Determine the (X, Y) coordinate at the center of the cell enclosing the given text.  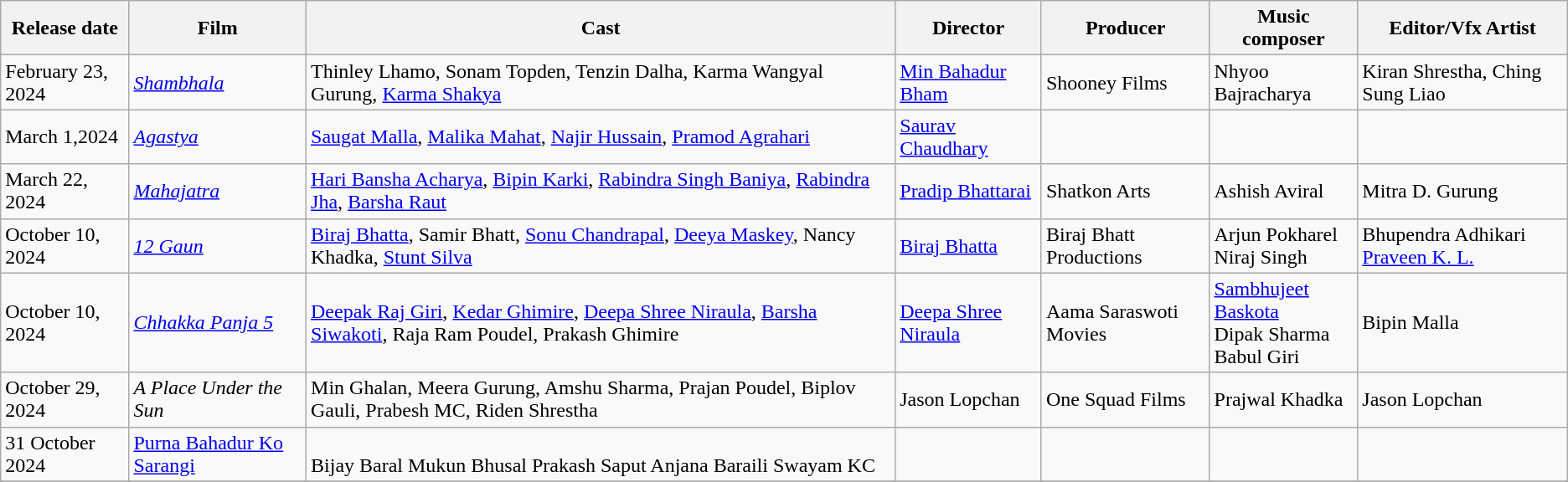
Hari Bansha Acharya, Bipin Karki, Rabindra Singh Baniya, Rabindra Jha, Barsha Raut (601, 191)
Ashish Aviral (1283, 191)
Deepa Shree Niraula (968, 323)
Thinley Lhamo, Sonam Topden, Tenzin Dalha, Karma Wangyal Gurung, Karma Shakya (601, 82)
Producer (1126, 28)
March 1,2024 (65, 137)
Chhakka Panja 5 (218, 323)
Bhupendra AdhikariPraveen K. L. (1462, 246)
October 29, 2024 (65, 400)
February 23, 2024 (65, 82)
Film (218, 28)
Editor/Vfx Artist (1462, 28)
Release date (65, 28)
Cast (601, 28)
Agastya (218, 137)
Arjun PokharelNiraj Singh (1283, 246)
Prajwal Khadka (1283, 400)
Purna Bahadur Ko Sarangi (218, 454)
12 Gaun (218, 246)
Aama Saraswoti Movies (1126, 323)
Sambhujeet BaskotaDipak SharmaBabul Giri (1283, 323)
Mahajatra (218, 191)
Shooney Films (1126, 82)
Deepak Raj Giri, Kedar Ghimire, Deepa Shree Niraula, Barsha Siwakoti, Raja Ram Poudel, Prakash Ghimire (601, 323)
A Place Under the Sun (218, 400)
Nhyoo Bajracharya (1283, 82)
Bipin Malla (1462, 323)
Director (968, 28)
Biraj Bhatta, Samir Bhatt, Sonu Chandrapal, Deeya Maskey, Nancy Khadka, Stunt Silva (601, 246)
Min Ghalan, Meera Gurung, Amshu Sharma, Prajan Poudel, Biplov Gauli, Prabesh MC, Riden Shrestha (601, 400)
Saugat Malla, Malika Mahat, Najir Hussain, Pramod Agrahari (601, 137)
Kiran Shrestha, Ching Sung Liao (1462, 82)
One Squad Films (1126, 400)
Saurav Chaudhary (968, 137)
Biraj Bhatta (968, 246)
Music composer (1283, 28)
Min Bahadur Bham (968, 82)
31 October 2024 (65, 454)
Biraj Bhatt Productions (1126, 246)
March 22, 2024 (65, 191)
Pradip Bhattarai (968, 191)
Shatkon Arts (1126, 191)
Bijay Baral Mukun Bhusal Prakash Saput Anjana Baraili Swayam KC (601, 454)
Shambhala (218, 82)
Mitra D. Gurung (1462, 191)
